Capture the cell that displays the provided text and extract its (X, Y) central coordinate. 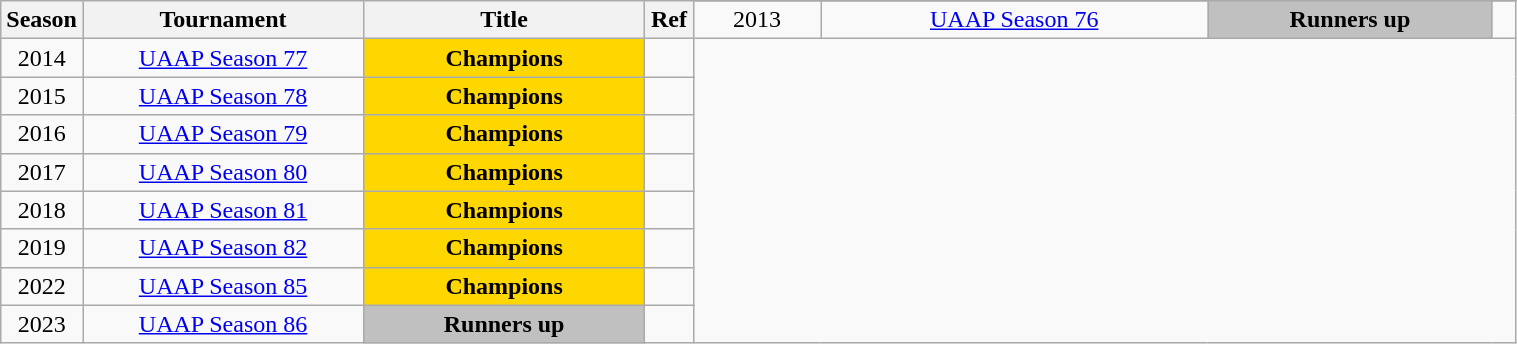
UAAP Season 86 (222, 324)
UAAP Season 76 (1014, 20)
UAAP Season 79 (222, 134)
Title (504, 20)
2023 (42, 324)
2017 (42, 172)
UAAP Season 82 (222, 248)
Season (42, 20)
UAAP Season 77 (222, 58)
2015 (42, 96)
UAAP Season 78 (222, 96)
2013 (756, 20)
2016 (42, 134)
UAAP Season 81 (222, 210)
2018 (42, 210)
2022 (42, 286)
Tournament (222, 20)
2019 (42, 248)
UAAP Season 85 (222, 286)
2014 (42, 58)
Ref (670, 20)
UAAP Season 80 (222, 172)
